Determine the [x, y] coordinate at the center of the cell enclosing the given text.  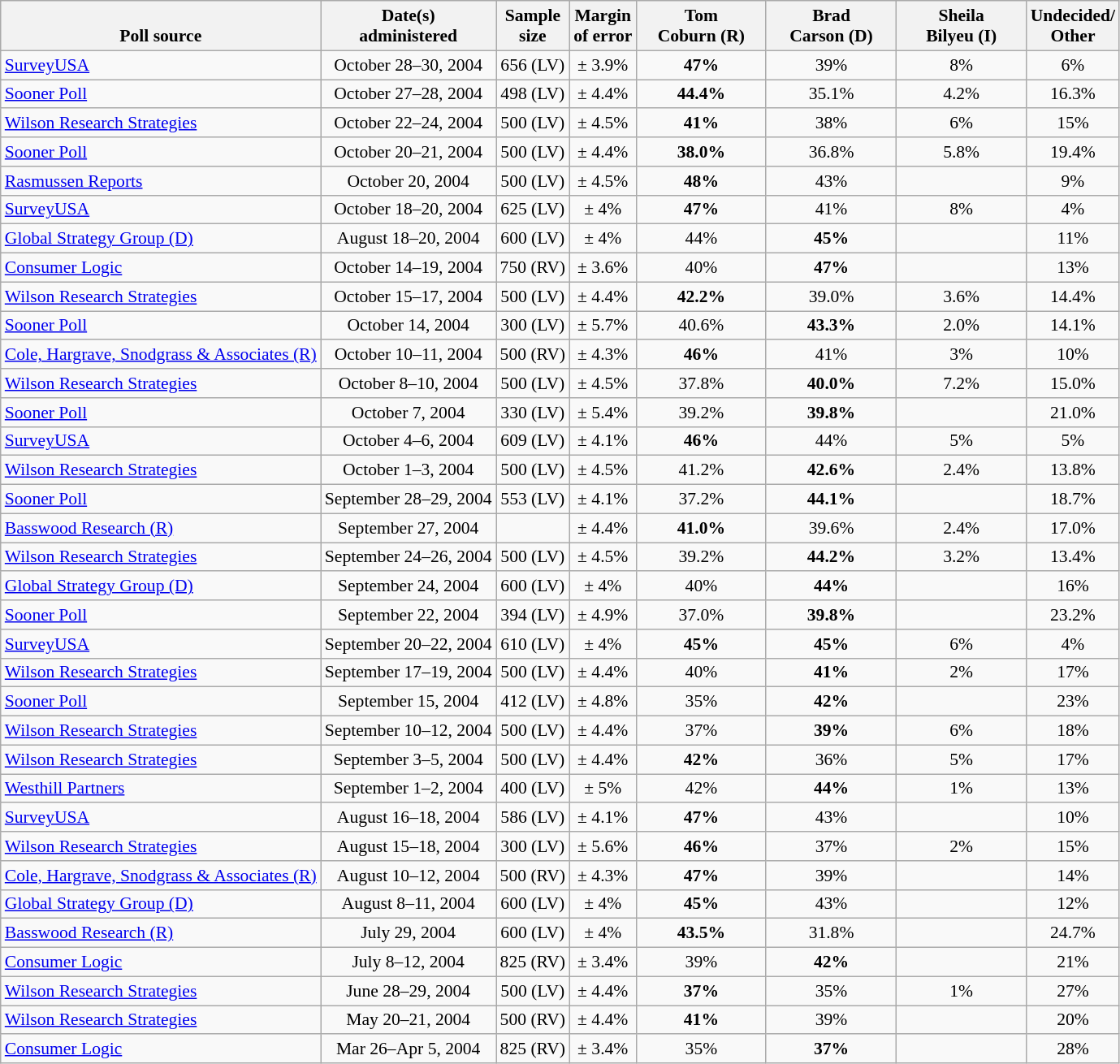
August 15–18, 2004 [409, 846]
October 4–6, 2004 [409, 441]
3% [962, 355]
27% [1073, 991]
October 27–28, 2004 [409, 94]
17.0% [1073, 528]
October 10–11, 2004 [409, 355]
± 4.9% [603, 615]
18% [1073, 731]
394 (LV) [533, 615]
October 14–19, 2004 [409, 268]
48% [701, 181]
June 28–29, 2004 [409, 991]
12% [1073, 904]
7.2% [962, 383]
9% [1073, 181]
October 14, 2004 [409, 326]
October 1–3, 2004 [409, 470]
September 15, 2004 [409, 702]
2.0% [962, 326]
September 27, 2004 [409, 528]
August 18–20, 2004 [409, 239]
37.8% [701, 383]
August 8–11, 2004 [409, 904]
13.8% [1073, 470]
16% [1073, 586]
August 10–12, 2004 [409, 876]
Poll source [161, 26]
Rasmussen Reports [161, 181]
± 5.4% [603, 413]
36.8% [831, 152]
October 20, 2004 [409, 181]
October 28–30, 2004 [409, 65]
September 28–29, 2004 [409, 500]
October 7, 2004 [409, 413]
October 8–10, 2004 [409, 383]
44.1% [831, 500]
625 (LV) [533, 210]
44.4% [701, 94]
September 24, 2004 [409, 586]
14.4% [1073, 296]
3.6% [962, 296]
20% [1073, 1020]
4.2% [962, 94]
5.8% [962, 152]
Westhill Partners [161, 789]
43.3% [831, 326]
15.0% [1073, 383]
September 10–12, 2004 [409, 731]
42.6% [831, 470]
23% [1073, 702]
40.6% [701, 326]
37.0% [701, 615]
28% [1073, 1049]
42.2% [701, 296]
40.0% [831, 383]
38.0% [701, 152]
Samplesize [533, 26]
Undecided/Other [1073, 26]
± 5.6% [603, 846]
± 5% [603, 789]
July 29, 2004 [409, 933]
May 20–21, 2004 [409, 1020]
43.5% [701, 933]
3.2% [962, 557]
Date(s)administered [409, 26]
330 (LV) [533, 413]
± 5.7% [603, 326]
23.2% [1073, 615]
August 16–18, 2004 [409, 818]
19.4% [1073, 152]
18.7% [1073, 500]
October 18–20, 2004 [409, 210]
October 15–17, 2004 [409, 296]
31.8% [831, 933]
BradCarson (D) [831, 26]
± 4.8% [603, 702]
21% [1073, 962]
44.2% [831, 557]
412 (LV) [533, 702]
October 22–24, 2004 [409, 123]
± 3.6% [603, 268]
Mar 26–Apr 5, 2004 [409, 1049]
21.0% [1073, 413]
13.4% [1073, 557]
11% [1073, 239]
553 (LV) [533, 500]
October 20–21, 2004 [409, 152]
Marginof error [603, 26]
609 (LV) [533, 441]
41.0% [701, 528]
400 (LV) [533, 789]
September 3–5, 2004 [409, 759]
38% [831, 123]
498 (LV) [533, 94]
16.3% [1073, 94]
24.7% [1073, 933]
586 (LV) [533, 818]
July 8–12, 2004 [409, 962]
SheilaBilyeu (I) [962, 26]
41.2% [701, 470]
September 20–22, 2004 [409, 644]
September 17–19, 2004 [409, 673]
September 1–2, 2004 [409, 789]
36% [831, 759]
39.6% [831, 528]
TomCoburn (R) [701, 26]
± 3.9% [603, 65]
14.1% [1073, 326]
35.1% [831, 94]
September 24–26, 2004 [409, 557]
39.0% [831, 296]
37.2% [701, 500]
656 (LV) [533, 65]
750 (RV) [533, 268]
14% [1073, 876]
September 22, 2004 [409, 615]
610 (LV) [533, 644]
